Scan for the cell matching the given text and deliver its [x, y] coordinate at center. 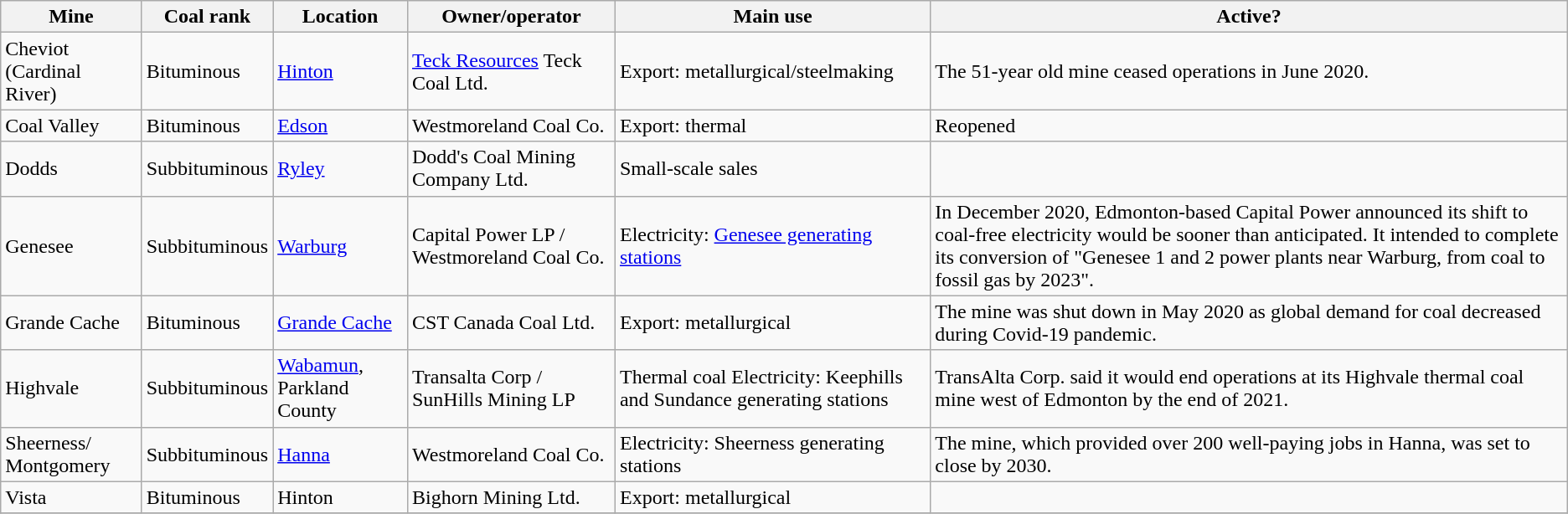
Vista [71, 497]
Location [340, 17]
Warburg [340, 246]
Teck Resources Teck Coal Ltd. [511, 71]
Coal rank [207, 17]
Owner/operator [511, 17]
Small-scale sales [772, 169]
Reopened [1249, 126]
The mine was shut down in May 2020 as global demand for coal decreased during Covid-19 pandemic. [1249, 323]
Genesee [71, 246]
Wabamun, Parkland County [340, 388]
Edson [340, 126]
Hanna [340, 454]
Bighorn Mining Ltd. [511, 497]
Active? [1249, 17]
Dodds [71, 169]
Electricity: Genesee generating stations [772, 246]
Electricity: Sheerness generating stations [772, 454]
Cheviot (Cardinal River) [71, 71]
Export: metallurgical/steelmaking [772, 71]
Thermal coal Electricity: Keephills and Sundance generating stations [772, 388]
TransAlta Corp. said it would end operations at its Highvale thermal coal mine west of Edmonton by the end of 2021. [1249, 388]
Ryley [340, 169]
Capital Power LP / Westmoreland Coal Co. [511, 246]
Dodd's Coal Mining Company Ltd. [511, 169]
Transalta Corp / SunHills Mining LP [511, 388]
The 51-year old mine ceased operations in June 2020. [1249, 71]
Mine [71, 17]
Coal Valley [71, 126]
CST Canada Coal Ltd. [511, 323]
Highvale [71, 388]
Sheerness/ Montgomery [71, 454]
The mine, which provided over 200 well-paying jobs in Hanna, was set to close by 2030. [1249, 454]
Export: thermal [772, 126]
Main use [772, 17]
